Extract the [x, y] coordinate from the center of the cell holding the provided text.  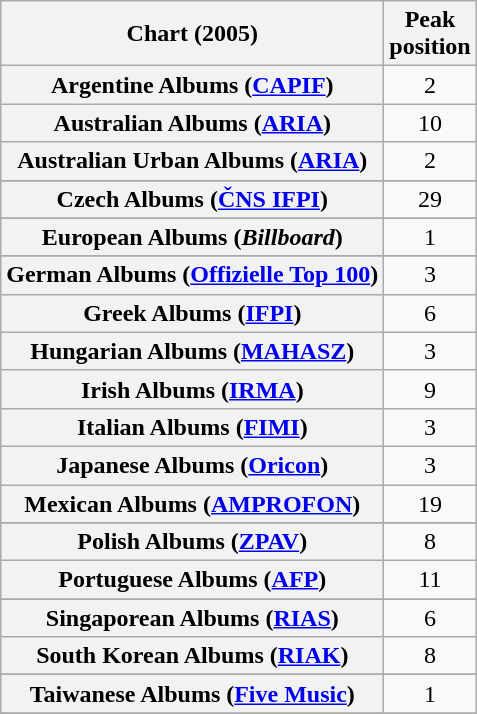
Argentine Albums (CAPIF) [192, 85]
Polish Albums (ZPAV) [192, 542]
Peakposition [430, 34]
Hungarian Albums (MAHASZ) [192, 351]
11 [430, 580]
Australian Albums (ARIA) [192, 123]
Portuguese Albums (AFP) [192, 580]
Japanese Albums (Oricon) [192, 465]
10 [430, 123]
Italian Albums (FIMI) [192, 427]
Mexican Albums (AMPROFON) [192, 503]
German Albums (Offizielle Top 100) [192, 275]
19 [430, 503]
29 [430, 199]
South Korean Albums (RIAK) [192, 656]
Australian Urban Albums (ARIA) [192, 161]
Greek Albums (IFPI) [192, 313]
9 [430, 389]
European Albums (Billboard) [192, 237]
Singaporean Albums (RIAS) [192, 618]
Irish Albums (IRMA) [192, 389]
Chart (2005) [192, 34]
Czech Albums (ČNS IFPI) [192, 199]
Taiwanese Albums (Five Music) [192, 694]
